Provide the [x, y] coordinate of the cell's center where the given text is located.  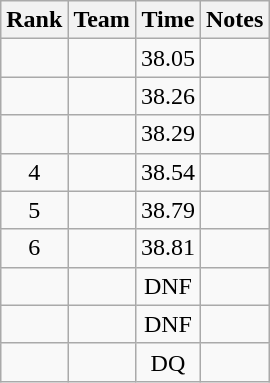
6 [34, 248]
4 [34, 172]
38.26 [168, 96]
38.54 [168, 172]
38.05 [168, 58]
DQ [168, 362]
38.79 [168, 210]
5 [34, 210]
Rank [34, 20]
38.81 [168, 248]
Notes [234, 20]
Team [102, 20]
Time [168, 20]
38.29 [168, 134]
